Return the [X, Y] coordinate for the center point of the cell that contains the specified text.  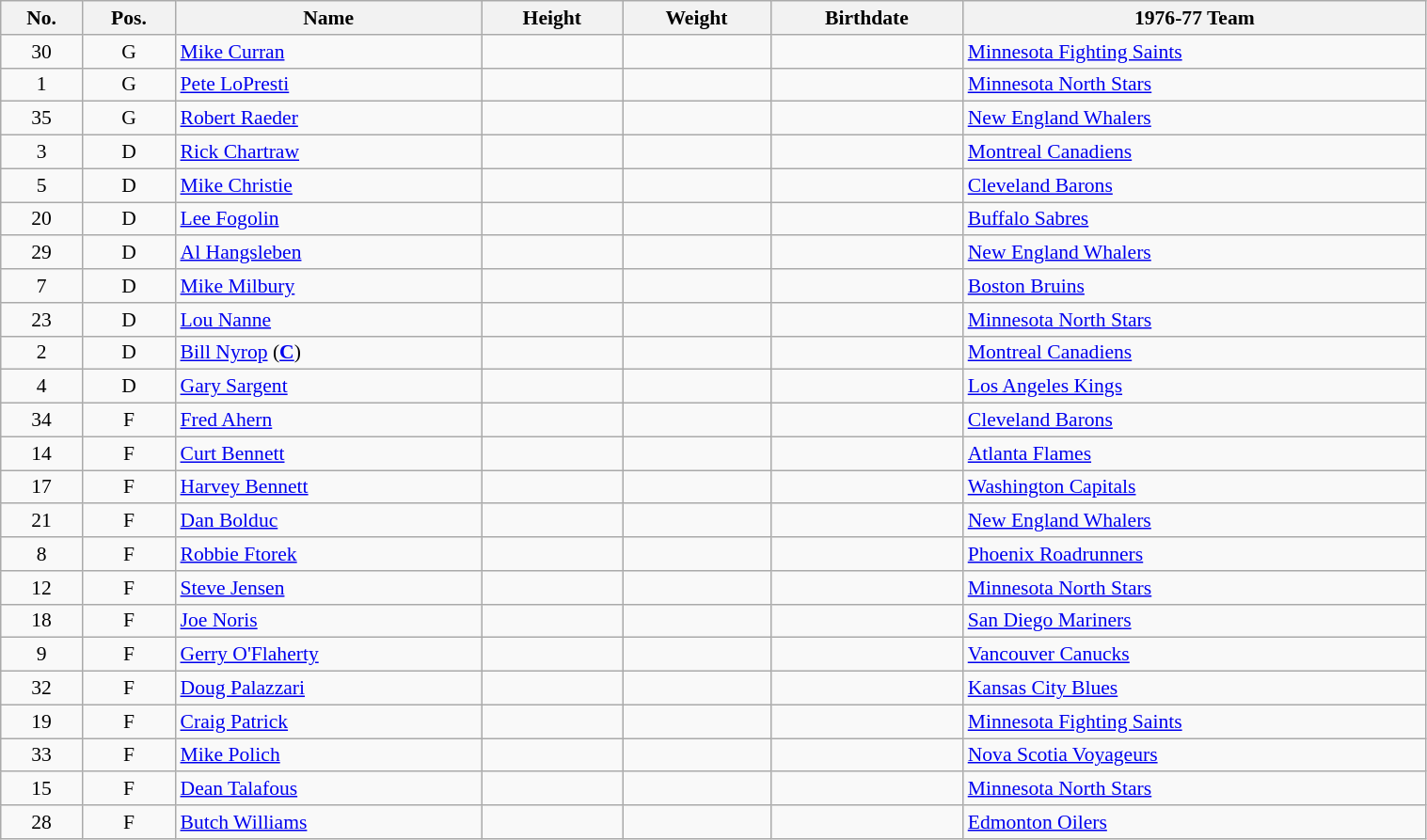
12 [41, 588]
Los Angeles Kings [1195, 387]
Atlanta Flames [1195, 453]
Buffalo Sabres [1195, 219]
Lee Fogolin [327, 219]
Joe Noris [327, 621]
Phoenix Roadrunners [1195, 554]
Vancouver Canucks [1195, 655]
9 [41, 655]
San Diego Mariners [1195, 621]
32 [41, 689]
Mike Polich [327, 755]
Craig Patrick [327, 721]
2 [41, 353]
Pete LoPresti [327, 85]
Rick Chartraw [327, 152]
23 [41, 320]
34 [41, 420]
28 [41, 822]
Weight [696, 18]
Butch Williams [327, 822]
Nova Scotia Voyageurs [1195, 755]
Name [327, 18]
Steve Jensen [327, 588]
14 [41, 453]
Height [552, 18]
Al Hangsleben [327, 253]
Robert Raeder [327, 119]
Gerry O'Flaherty [327, 655]
15 [41, 789]
Kansas City Blues [1195, 689]
1976-77 Team [1195, 18]
Pos. [128, 18]
Fred Ahern [327, 420]
Lou Nanne [327, 320]
Doug Palazzari [327, 689]
33 [41, 755]
Birthdate [867, 18]
30 [41, 52]
18 [41, 621]
5 [41, 185]
Mike Curran [327, 52]
7 [41, 286]
4 [41, 387]
29 [41, 253]
Edmonton Oilers [1195, 822]
21 [41, 521]
3 [41, 152]
35 [41, 119]
Robbie Ftorek [327, 554]
Curt Bennett [327, 453]
Bill Nyrop (C) [327, 353]
Mike Milbury [327, 286]
Harvey Bennett [327, 487]
Washington Capitals [1195, 487]
17 [41, 487]
1 [41, 85]
20 [41, 219]
19 [41, 721]
No. [41, 18]
Dean Talafous [327, 789]
Mike Christie [327, 185]
Gary Sargent [327, 387]
8 [41, 554]
Boston Bruins [1195, 286]
Dan Bolduc [327, 521]
